Output the (X, Y) coordinate of the center of the cell containing the given text.  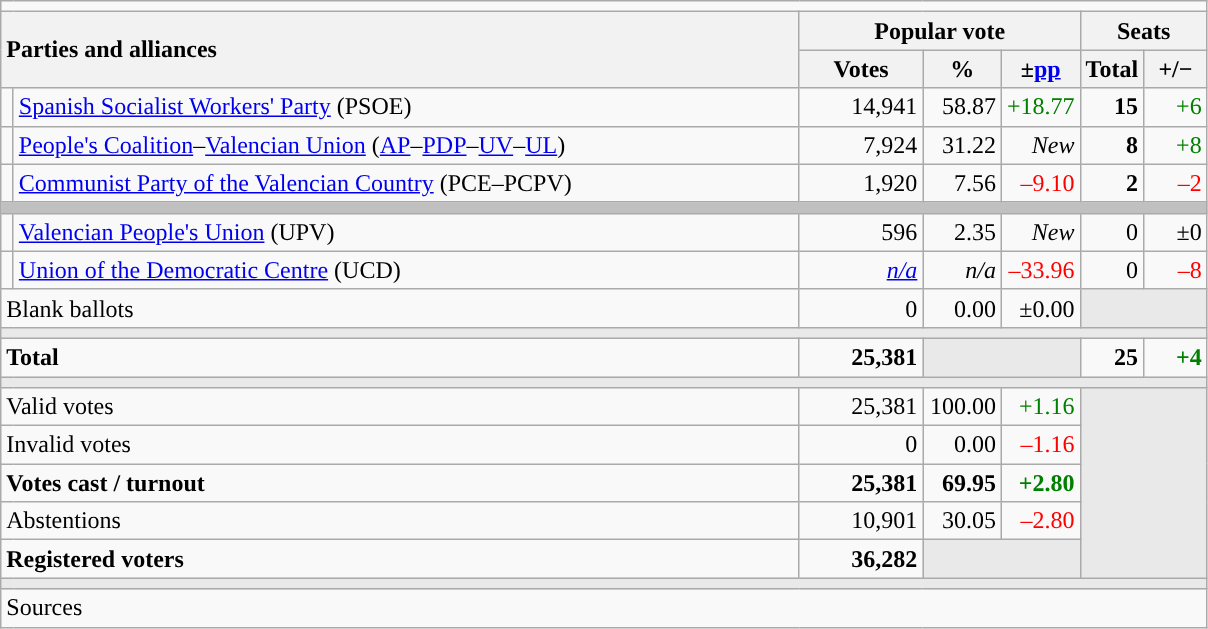
Popular vote (940, 31)
1,920 (861, 183)
25 (1112, 357)
+8 (1176, 145)
14,941 (861, 107)
–2 (1176, 183)
–8 (1176, 270)
Valid votes (400, 407)
2.35 (962, 232)
7,924 (861, 145)
596 (861, 232)
Abstentions (400, 521)
Sources (604, 608)
+4 (1176, 357)
7.56 (962, 183)
31.22 (962, 145)
+/− (1176, 69)
36,282 (861, 559)
+1.16 (1040, 407)
±0 (1176, 232)
–33.96 (1040, 270)
10,901 (861, 521)
30.05 (962, 521)
–1.16 (1040, 445)
100.00 (962, 407)
Valencian People's Union (UPV) (406, 232)
–2.80 (1040, 521)
Registered voters (400, 559)
Votes cast / turnout (400, 483)
15 (1112, 107)
–9.10 (1040, 183)
Votes (861, 69)
Communist Party of the Valencian Country (PCE–PCPV) (406, 183)
±0.00 (1040, 308)
People's Coalition–Valencian Union (AP–PDP–UV–UL) (406, 145)
% (962, 69)
2 (1112, 183)
Blank ballots (400, 308)
8 (1112, 145)
69.95 (962, 483)
58.87 (962, 107)
Union of the Democratic Centre (UCD) (406, 270)
Parties and alliances (400, 50)
Invalid votes (400, 445)
+6 (1176, 107)
Seats (1144, 31)
Spanish Socialist Workers' Party (PSOE) (406, 107)
+2.80 (1040, 483)
±pp (1040, 69)
+18.77 (1040, 107)
